Extract the [x, y] coordinate from the center of the cell holding the provided text.  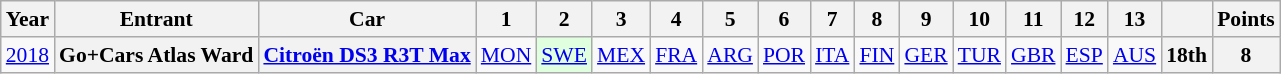
Go+Cars Atlas Ward [156, 55]
MEX [621, 55]
Year [28, 19]
3 [621, 19]
1 [506, 19]
AUS [1134, 55]
Entrant [156, 19]
18th [1186, 55]
13 [1134, 19]
10 [980, 19]
MON [506, 55]
11 [1034, 19]
5 [730, 19]
ESP [1084, 55]
POR [784, 55]
9 [926, 19]
4 [676, 19]
FIN [876, 55]
ITA [832, 55]
Car [366, 19]
6 [784, 19]
TUR [980, 55]
2 [564, 19]
ARG [730, 55]
FRA [676, 55]
7 [832, 19]
GER [926, 55]
SWE [564, 55]
GBR [1034, 55]
Points [1246, 19]
12 [1084, 19]
Citroën DS3 R3T Max [366, 55]
2018 [28, 55]
